Locate the cell with the specified text and output its [X, Y] center coordinate. 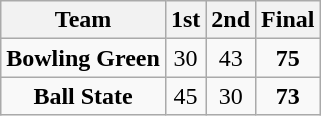
43 [231, 58]
Ball State [84, 96]
45 [185, 96]
1st [185, 20]
Team [84, 20]
2nd [231, 20]
Bowling Green [84, 58]
73 [288, 96]
75 [288, 58]
Final [288, 20]
